Locate the cell with the specified text and output its (x, y) center coordinate. 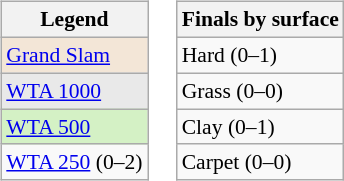
WTA 250 (0–2) (74, 162)
Hard (0–1) (260, 55)
WTA 500 (74, 127)
Grass (0–0) (260, 91)
Grand Slam (74, 55)
Legend (74, 20)
Clay (0–1) (260, 127)
WTA 1000 (74, 91)
Carpet (0–0) (260, 162)
Finals by surface (260, 20)
